Pinpoint the cell where the given text exists, returning its [x, y] midpoint coordinate. 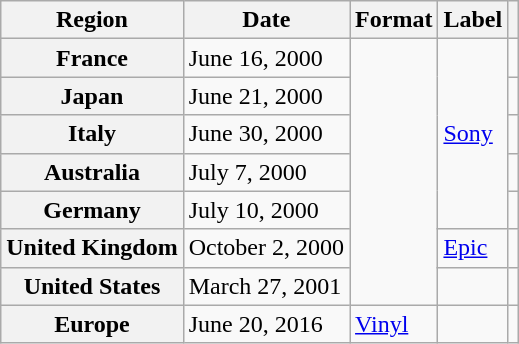
Australia [92, 172]
France [92, 58]
Vinyl [394, 324]
June 30, 2000 [266, 134]
Europe [92, 324]
October 2, 2000 [266, 248]
July 10, 2000 [266, 210]
July 7, 2000 [266, 172]
Italy [92, 134]
Sony [473, 134]
Germany [92, 210]
Region [92, 20]
June 21, 2000 [266, 96]
June 20, 2016 [266, 324]
June 16, 2000 [266, 58]
March 27, 2001 [266, 286]
Format [394, 20]
Japan [92, 96]
Label [473, 20]
United Kingdom [92, 248]
Date [266, 20]
United States [92, 286]
Epic [473, 248]
